Locate the cell with the specified text and output its (X, Y) center coordinate. 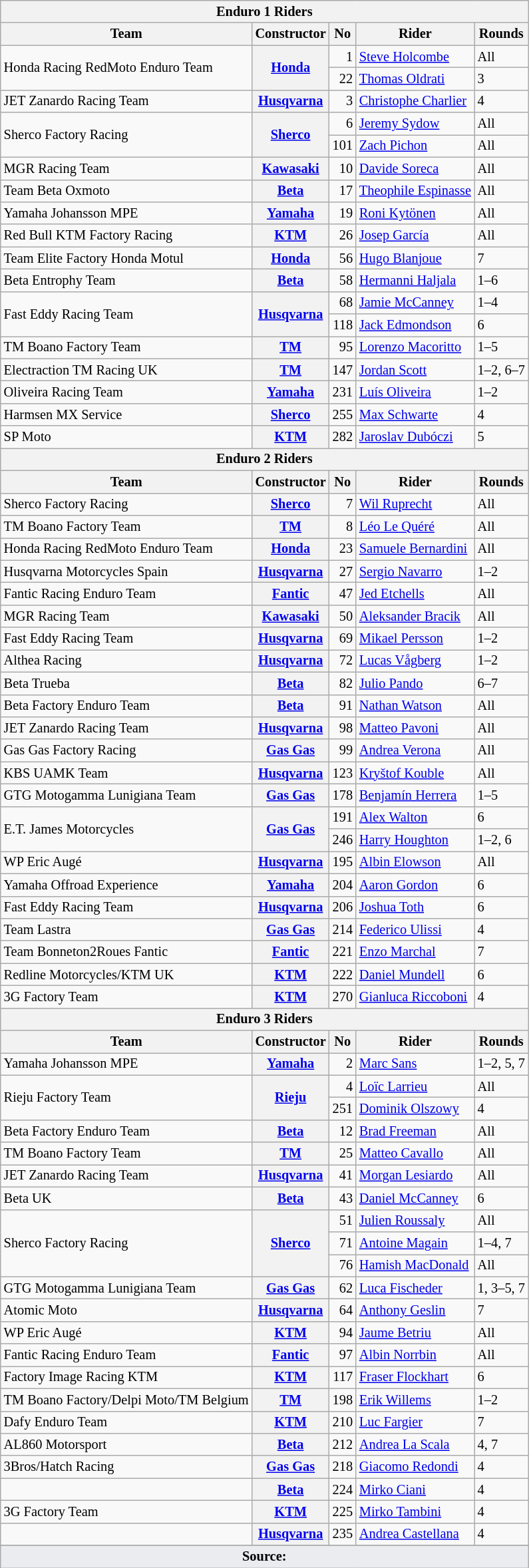
Sergio Navarro (415, 571)
Albin Norrbin (415, 1355)
Erik Willems (415, 1400)
Loïc Larrieu (415, 1086)
AL860 Motorsport (126, 1444)
195 (343, 862)
72 (343, 661)
3Bros/Hatch Racing (126, 1467)
51 (343, 1221)
Team Bonneton2Roues Fantic (126, 952)
Josep García (415, 235)
Samuele Bernardini (415, 549)
Husqvarna Motorcycles Spain (126, 571)
Matteo Pavoni (415, 728)
Daniel Mundell (415, 975)
TM Boano Factory/Delpi Moto/TM Belgium (126, 1400)
Jamie McCanney (415, 303)
Davide Soreca (415, 168)
Mirko Tambini (415, 1511)
Morgan Lesiardo (415, 1176)
224 (343, 1490)
17 (343, 191)
Jed Etchells (415, 593)
Luca Fischeder (415, 1288)
Oliveira Racing Team (126, 392)
12 (343, 1131)
118 (343, 325)
Mirko Ciani (415, 1490)
1–4, 7 (502, 1243)
101 (343, 146)
Brad Freeman (415, 1131)
1–6 (502, 280)
50 (343, 616)
Kryštof Kouble (415, 773)
255 (343, 414)
235 (343, 1534)
Rieju (291, 1098)
41 (343, 1176)
191 (343, 818)
1–2, 6–7 (502, 370)
225 (343, 1511)
5 (502, 437)
Wil Ruprecht (415, 504)
282 (343, 437)
Jeremy Sydow (415, 124)
270 (343, 997)
Hermanni Haljala (415, 280)
Andrea Verona (415, 750)
221 (343, 952)
69 (343, 639)
Jordan Scott (415, 370)
Beta Entrophy Team (126, 280)
251 (343, 1109)
56 (343, 258)
Fraser Flockhart (415, 1377)
Giacomo Redondi (415, 1467)
Source: (265, 1557)
76 (343, 1265)
Joshua Toth (415, 907)
Redline Motorcycles/KTM UK (126, 975)
Enduro 2 Riders (265, 459)
Aleksander Bracik (415, 616)
68 (343, 303)
Jack Edmondson (415, 325)
Federico Ulissi (415, 929)
Team Elite Factory Honda Motul (126, 258)
Luís Oliveira (415, 392)
Luc Fargier (415, 1422)
Electraction TM Racing UK (126, 370)
10 (343, 168)
82 (343, 683)
4, 7 (502, 1444)
Jaroslav Dubóczi (415, 437)
Matteo Cavallo (415, 1154)
KBS UAMK Team (126, 773)
Factory Image Racing KTM (126, 1377)
Dominik Olszowy (415, 1109)
99 (343, 750)
Roni Kytönen (415, 213)
Althea Racing (126, 661)
62 (343, 1288)
Hamish MacDonald (415, 1265)
91 (343, 706)
222 (343, 975)
Christophe Charlier (415, 101)
123 (343, 773)
Steve Holcombe (415, 57)
71 (343, 1243)
204 (343, 885)
Theophile Espinasse (415, 191)
27 (343, 571)
Aaron Gordon (415, 885)
Team Lastra (126, 929)
Daniel McCanney (415, 1198)
47 (343, 593)
Léo Le Quéré (415, 526)
Nathan Watson (415, 706)
Mikael Persson (415, 639)
Gas Gas Factory Racing (126, 750)
Dafy Enduro Team (126, 1422)
23 (343, 549)
Red Bull KTM Factory Racing (126, 235)
98 (343, 728)
Gianluca Riccoboni (415, 997)
Team Beta Oxmoto (126, 191)
Albin Elowson (415, 862)
1–4 (502, 303)
SP Moto (126, 437)
231 (343, 392)
Yamaha Offroad Experience (126, 885)
Lucas Vågberg (415, 661)
117 (343, 1377)
210 (343, 1422)
218 (343, 1467)
Anthony Geslin (415, 1310)
Marc Sans (415, 1064)
25 (343, 1154)
Rieju Factory Team (126, 1098)
Enduro 3 Riders (265, 1019)
Jaume Betriu (415, 1333)
246 (343, 840)
212 (343, 1444)
8 (343, 526)
Andrea Castellana (415, 1534)
Harry Houghton (415, 840)
26 (343, 235)
Antoine Magain (415, 1243)
1–2, 5, 7 (502, 1064)
147 (343, 370)
Thomas Oldrati (415, 78)
64 (343, 1310)
2 (343, 1064)
Julio Pando (415, 683)
1 (343, 57)
1, 3–5, 7 (502, 1288)
Andrea La Scala (415, 1444)
22 (343, 78)
58 (343, 280)
206 (343, 907)
Max Schwarte (415, 414)
97 (343, 1355)
Enduro 1 Riders (265, 11)
198 (343, 1400)
Beta Trueba (126, 683)
6–7 (502, 683)
Lorenzo Macoritto (415, 347)
Enzo Marchal (415, 952)
43 (343, 1198)
178 (343, 795)
Hugo Blanjoue (415, 258)
E.T. James Motorcycles (126, 829)
95 (343, 347)
Benjamín Herrera (415, 795)
214 (343, 929)
Atomic Moto (126, 1310)
19 (343, 213)
Harmsen MX Service (126, 414)
Beta UK (126, 1198)
94 (343, 1333)
Zach Pichon (415, 146)
Julien Roussaly (415, 1221)
Alex Walton (415, 818)
1–2, 6 (502, 840)
